For the text-containing cell, return its midpoint in [x, y] coordinate format. 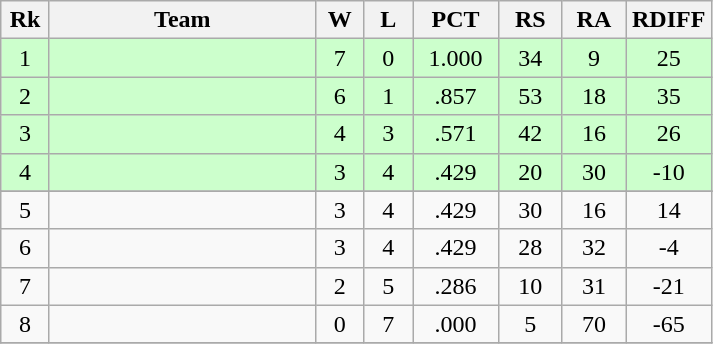
-4 [669, 248]
32 [594, 248]
.571 [455, 134]
.000 [455, 324]
42 [531, 134]
W [340, 20]
RA [594, 20]
RS [531, 20]
.286 [455, 286]
25 [669, 58]
.857 [455, 96]
31 [594, 286]
70 [594, 324]
1.000 [455, 58]
-21 [669, 286]
Team [182, 20]
10 [531, 286]
-10 [669, 172]
28 [531, 248]
20 [531, 172]
-65 [669, 324]
9 [594, 58]
L [388, 20]
14 [669, 210]
26 [669, 134]
Rk [26, 20]
18 [594, 96]
RDIFF [669, 20]
34 [531, 58]
8 [26, 324]
53 [531, 96]
35 [669, 96]
PCT [455, 20]
